Provide the (x, y) coordinate of the cell's center where the given text is located.  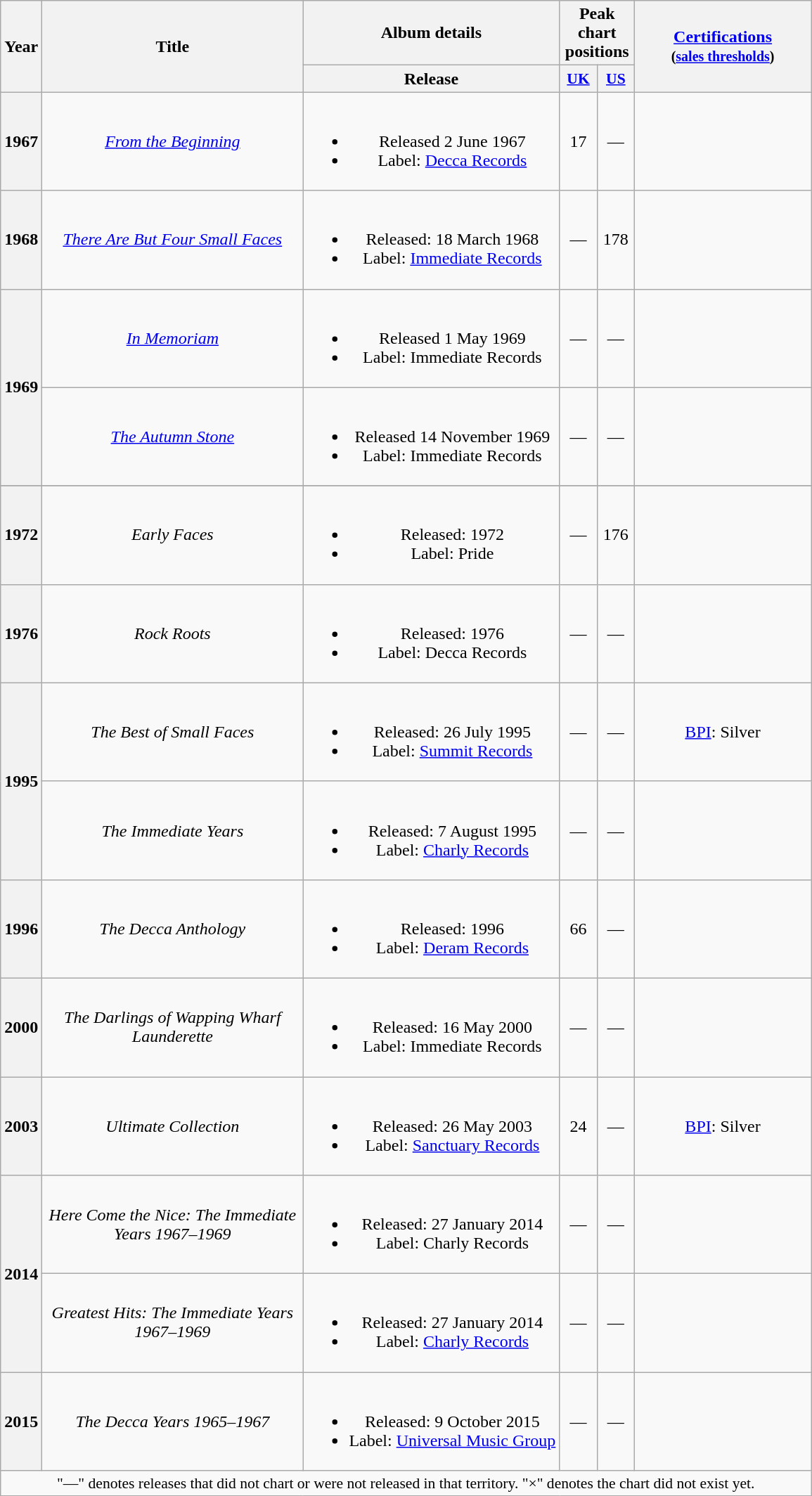
The Decca Anthology (173, 929)
1969 (21, 387)
Released: 16 May 2000Label: Immediate Records (432, 1027)
Peak chart positions (598, 33)
2003 (21, 1126)
Early Faces (173, 535)
Released 14 November 1969Label: Immediate Records (432, 437)
The Immediate Years (173, 830)
1968 (21, 240)
66 (578, 929)
Released: 18 March 1968Label: Immediate Records (432, 240)
Released: 1976Label: Decca Records (432, 633)
1967 (21, 141)
Released: 7 August 1995Label: Charly Records (432, 830)
Released: 26 May 2003Label: Sanctuary Records (432, 1126)
1976 (21, 633)
Release (432, 79)
Released: 1972Label: Pride (432, 535)
Year (21, 46)
Released 1 May 1969Label: Immediate Records (432, 338)
2014 (21, 1274)
176 (616, 535)
The Decca Years 1965–1967 (173, 1421)
Released 2 June 1967Label: Decca Records (432, 141)
Here Come the Nice: The Immediate Years 1967–1969 (173, 1225)
Released: 1996Label: Deram Records (432, 929)
Released: 9 October 2015Label: Universal Music Group (432, 1421)
1996 (21, 929)
Rock Roots (173, 633)
The Best of Small Faces (173, 732)
From the Beginning (173, 141)
Released: 26 July 1995Label: Summit Records (432, 732)
1995 (21, 781)
2015 (21, 1421)
"—" denotes releases that did not chart or were not released in that territory. "×" denotes the chart did not exist yet. (406, 1483)
Album details (432, 33)
The Autumn Stone (173, 437)
The Darlings of Wapping Wharf Launderette (173, 1027)
In Memoriam (173, 338)
24 (578, 1126)
US (616, 79)
Ultimate Collection (173, 1126)
Title (173, 46)
178 (616, 240)
There Are But Four Small Faces (173, 240)
17 (578, 141)
1972 (21, 535)
2000 (21, 1027)
Greatest Hits: The Immediate Years 1967–1969 (173, 1323)
Certifications(sales thresholds) (723, 46)
UK (578, 79)
